Find where the given text appears and provide that cell's center as [X, Y] coordinate. 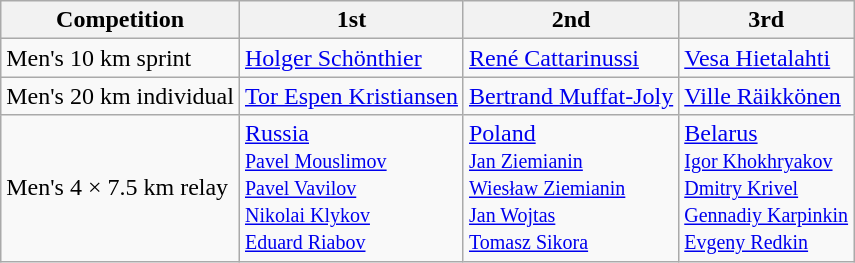
PolandJan ZiemianinWiesław ZiemianinJan WojtasTomasz Sikora [570, 188]
Men's 20 km individual [120, 96]
RussiaPavel MouslimovPavel VavilovNikolai KlykovEduard Riabov [351, 188]
René Cattarinussi [570, 58]
Holger Schönthier [351, 58]
3rd [766, 20]
Tor Espen Kristiansen [351, 96]
Competition [120, 20]
1st [351, 20]
Men's 4 × 7.5 km relay [120, 188]
Vesa Hietalahti [766, 58]
2nd [570, 20]
Bertrand Muffat-Joly [570, 96]
Ville Räikkönen [766, 96]
BelarusIgor KhokhryakovDmitry KrivelGennadiy KarpinkinEvgeny Redkin [766, 188]
Men's 10 km sprint [120, 58]
